Pinpoint the cell where the given text exists, returning its (x, y) midpoint coordinate. 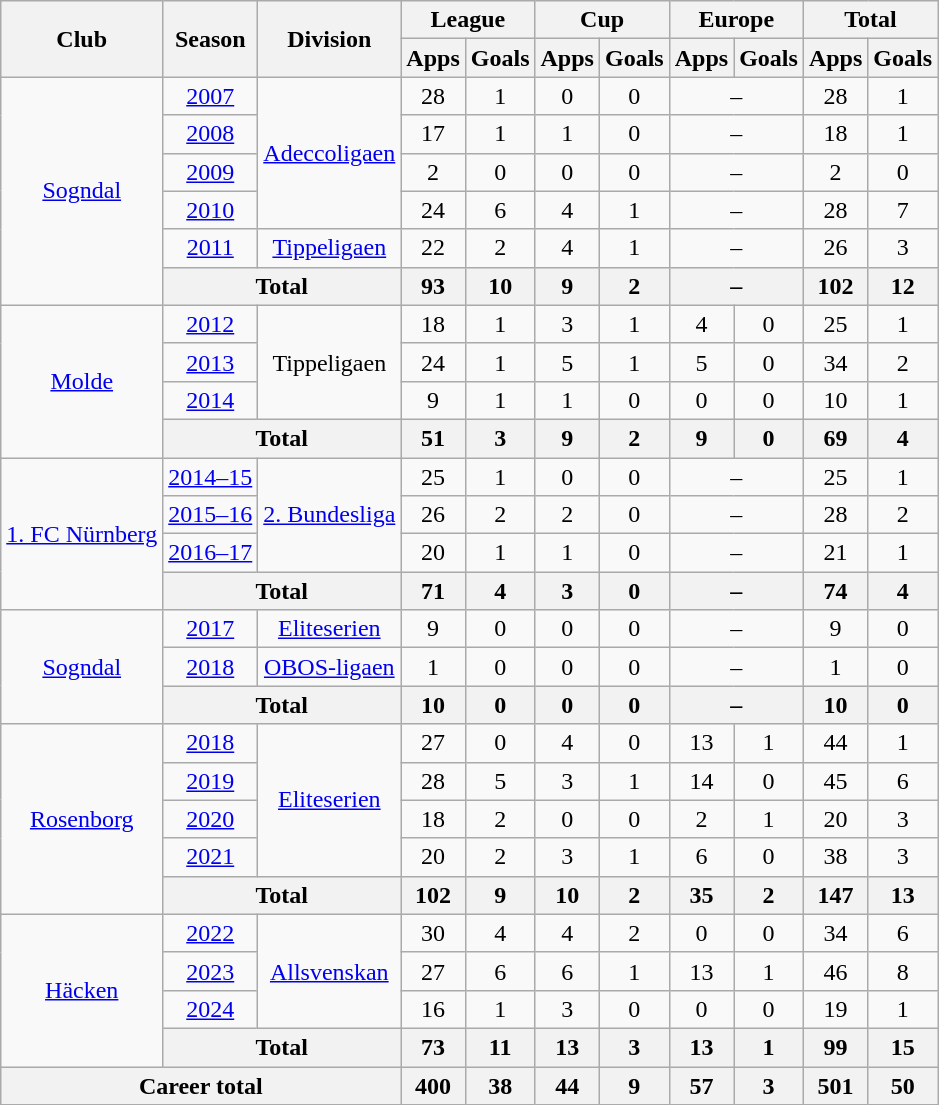
Season (210, 39)
2010 (210, 210)
2013 (210, 362)
2016–17 (210, 553)
50 (903, 1085)
2014 (210, 400)
Club (82, 39)
74 (835, 591)
15 (903, 1047)
Division (330, 39)
OBOS-ligaen (330, 667)
2. Bundesliga (330, 515)
400 (433, 1085)
12 (903, 286)
17 (433, 134)
99 (835, 1047)
71 (433, 591)
Rosenborg (82, 819)
501 (835, 1085)
2011 (210, 248)
16 (433, 1009)
Molde (82, 381)
Career total (201, 1085)
2012 (210, 324)
8 (903, 971)
45 (835, 781)
21 (835, 553)
147 (835, 895)
46 (835, 971)
7 (903, 210)
2014–15 (210, 477)
11 (500, 1047)
2008 (210, 134)
2007 (210, 96)
69 (835, 438)
2019 (210, 781)
51 (433, 438)
2024 (210, 1009)
22 (433, 248)
Cup (602, 20)
League (468, 20)
Häcken (82, 990)
2020 (210, 819)
19 (835, 1009)
2022 (210, 933)
2023 (210, 971)
Adeccoligaen (330, 153)
35 (701, 895)
14 (701, 781)
Europe (736, 20)
57 (701, 1085)
30 (433, 933)
93 (433, 286)
Allsvenskan (330, 971)
2017 (210, 629)
2021 (210, 857)
2015–16 (210, 515)
2009 (210, 172)
1. FC Nürnberg (82, 534)
73 (433, 1047)
